Search for the cell housing the specified text and yield its (X, Y) center coordinate. 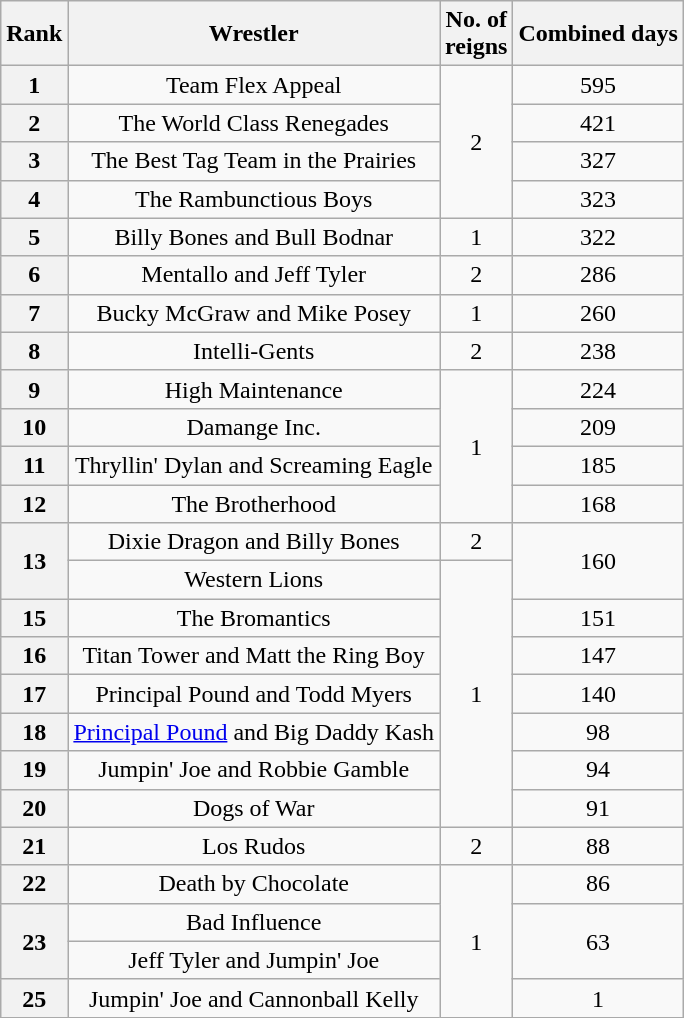
5 (34, 237)
12 (34, 503)
94 (598, 770)
10 (34, 427)
151 (598, 618)
25 (34, 998)
Team Flex Appeal (254, 85)
Dogs of War (254, 808)
22 (34, 884)
16 (34, 656)
Titan Tower and Matt the Ring Boy (254, 656)
Death by Chocolate (254, 884)
Rank (34, 34)
140 (598, 694)
The Brotherhood (254, 503)
Jumpin' Joe and Cannonball Kelly (254, 998)
185 (598, 465)
Los Rudos (254, 846)
11 (34, 465)
13 (34, 561)
421 (598, 123)
9 (34, 389)
323 (598, 199)
Damange Inc. (254, 427)
Mentallo and Jeff Tyler (254, 275)
322 (598, 237)
Jeff Tyler and Jumpin' Joe (254, 960)
7 (34, 313)
327 (598, 161)
6 (34, 275)
No. ofreigns (476, 34)
Jumpin' Joe and Robbie Gamble (254, 770)
The Rambunctious Boys (254, 199)
86 (598, 884)
91 (598, 808)
Wrestler (254, 34)
260 (598, 313)
15 (34, 618)
63 (598, 941)
Thryllin' Dylan and Screaming Eagle (254, 465)
Principal Pound and Todd Myers (254, 694)
High Maintenance (254, 389)
The Bromantics (254, 618)
224 (598, 389)
17 (34, 694)
147 (598, 656)
4 (34, 199)
160 (598, 561)
3 (34, 161)
Dixie Dragon and Billy Bones (254, 542)
18 (34, 732)
98 (598, 732)
Intelli-Gents (254, 351)
209 (598, 427)
88 (598, 846)
Bucky McGraw and Mike Posey (254, 313)
Combined days (598, 34)
Western Lions (254, 580)
The Best Tag Team in the Prairies (254, 161)
21 (34, 846)
20 (34, 808)
238 (598, 351)
The World Class Renegades (254, 123)
Principal Pound and Big Daddy Kash (254, 732)
Bad Influence (254, 922)
19 (34, 770)
595 (598, 85)
286 (598, 275)
23 (34, 941)
8 (34, 351)
Billy Bones and Bull Bodnar (254, 237)
168 (598, 503)
